Pinpoint the cell where the given text exists, returning its (X, Y) midpoint coordinate. 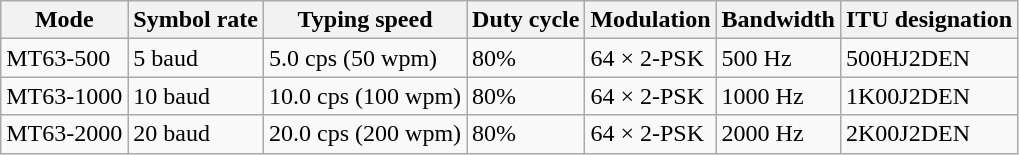
ITU designation (928, 20)
500 Hz (778, 58)
Duty cycle (526, 20)
1K00J2DEN (928, 96)
MT63-500 (64, 58)
Mode (64, 20)
5.0 cps (50 wpm) (366, 58)
MT63-2000 (64, 134)
10 baud (196, 96)
20 baud (196, 134)
MT63-1000 (64, 96)
Symbol rate (196, 20)
Typing speed (366, 20)
20.0 cps (200 wpm) (366, 134)
Modulation (650, 20)
2K00J2DEN (928, 134)
500HJ2DEN (928, 58)
1000 Hz (778, 96)
5 baud (196, 58)
2000 Hz (778, 134)
10.0 cps (100 wpm) (366, 96)
Bandwidth (778, 20)
